From the cell containing the given text, extract its center point as (x, y) coordinate. 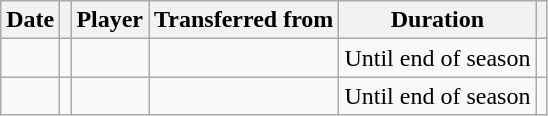
Transferred from (244, 20)
Date (30, 20)
Duration (438, 20)
Player (110, 20)
